Scan for the cell matching the given text and deliver its (X, Y) coordinate at center. 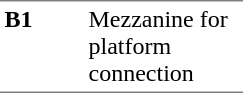
B1 (42, 46)
Mezzanine for platform connection (164, 46)
